Locate the cell with the specified text and output its (X, Y) center coordinate. 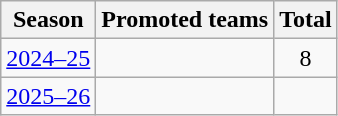
Promoted teams (185, 20)
8 (306, 58)
2024–25 (48, 58)
Total (306, 20)
2025–26 (48, 96)
Season (48, 20)
